Output the [X, Y] coordinate of the center of the cell containing the given text.  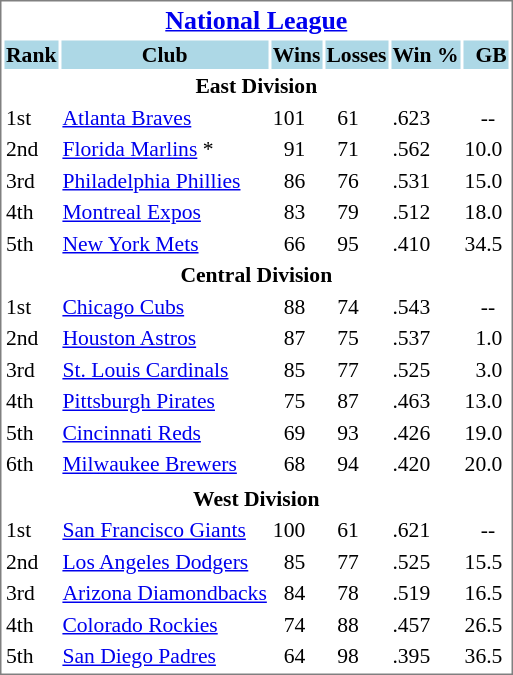
98 [356, 656]
10.0 [486, 149]
Cincinnati Reds [164, 432]
3.0 [486, 370]
15.5 [486, 562]
69 [296, 432]
66 [296, 244]
6th [30, 464]
.562 [426, 149]
Wins [296, 54]
95 [356, 244]
National League [256, 20]
Rank [30, 54]
20.0 [486, 464]
13.0 [486, 401]
91 [296, 149]
.512 [426, 212]
San Diego Padres [164, 656]
Win % [426, 54]
1.0 [486, 338]
Los Angeles Dodgers [164, 562]
.457 [426, 624]
19.0 [486, 432]
79 [356, 212]
101 [296, 118]
Chicago Cubs [164, 306]
Central Division [256, 275]
36.5 [486, 656]
100 [296, 530]
.543 [426, 306]
.531 [426, 180]
16.5 [486, 593]
Montreal Expos [164, 212]
New York Mets [164, 244]
Milwaukee Brewers [164, 464]
.623 [426, 118]
Philadelphia Phillies [164, 180]
.426 [426, 432]
.519 [426, 593]
West Division [256, 498]
68 [296, 464]
.395 [426, 656]
94 [356, 464]
Losses [356, 54]
.420 [426, 464]
San Francisco Giants [164, 530]
83 [296, 212]
18.0 [486, 212]
71 [356, 149]
26.5 [486, 624]
Pittsburgh Pirates [164, 401]
Club [164, 54]
St. Louis Cardinals [164, 370]
93 [356, 432]
GB [486, 54]
86 [296, 180]
Houston Astros [164, 338]
Arizona Diamondbacks [164, 593]
Atlanta Braves [164, 118]
.537 [426, 338]
.621 [426, 530]
64 [296, 656]
East Division [256, 86]
.410 [426, 244]
84 [296, 593]
.463 [426, 401]
76 [356, 180]
15.0 [486, 180]
78 [356, 593]
Florida Marlins * [164, 149]
34.5 [486, 244]
Colorado Rockies [164, 624]
